For the text-containing cell, return its midpoint in [X, Y] coordinate format. 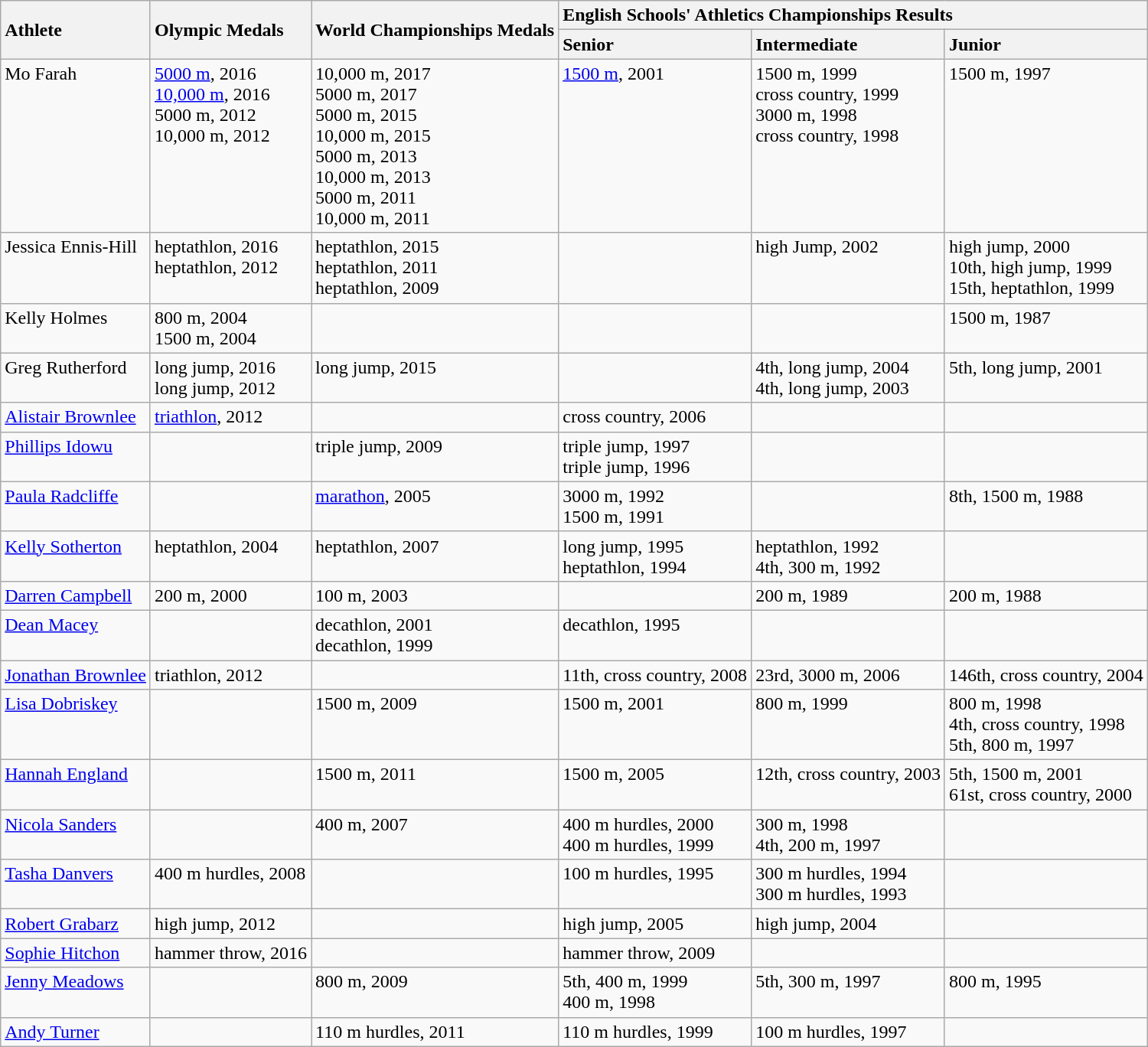
5th, 1500 m, 200161st, cross country, 2000 [1045, 785]
146th, cross country, 2004 [1045, 674]
5000 m, 2016 10,000 m, 2016 5000 m, 2012 10,000 m, 2012 [230, 145]
100 m hurdles, 1997 [848, 1032]
110 m hurdles, 1999 [655, 1032]
400 m, 2007 [435, 834]
triple jump, 1997 triple jump, 1996 [655, 456]
English Schools' Athletics Championships Results [853, 15]
800 m, 2009 [435, 992]
800 m, 1995 [1045, 992]
400 m hurdles, 2000 400 m hurdles, 1999 [655, 834]
1500 m, 1999 cross country, 1999 3000 m, 1998 cross country, 1998 [848, 145]
high jump, 2012 [230, 924]
1500 m, 2009 [435, 725]
long jump, 2016 long jump, 2012 [230, 378]
heptathlon, 2016 heptathlon, 2012 [230, 268]
Jonathan Brownlee [76, 674]
marathon, 2005 [435, 507]
100 m, 2003 [435, 595]
heptathlon, 2004 [230, 556]
Darren Campbell [76, 595]
300 m hurdles, 1994 300 m hurdles, 1993 [848, 885]
800 m, 19984th, cross country, 19985th, 800 m, 1997 [1045, 725]
high jump, 200010th, high jump, 199915th, heptathlon, 1999 [1045, 268]
high jump, 2004 [848, 924]
Kelly Sotherton [76, 556]
Phillips Idowu [76, 456]
3000 m, 1992 1500 m, 1991 [655, 507]
Kelly Holmes [76, 328]
Athlete [76, 30]
Hannah England [76, 785]
heptathlon, 2007 [435, 556]
5th, 400 m, 1999 400 m, 1998 [655, 992]
Paula Radcliffe [76, 507]
high jump, 2005 [655, 924]
Andy Turner [76, 1032]
Dean Macey [76, 635]
long jump, 1995 heptathlon, 1994 [655, 556]
World Championships Medals [435, 30]
cross country, 2006 [655, 417]
Robert Grabarz [76, 924]
100 m hurdles, 1995 [655, 885]
decathlon, 2001 decathlon, 1999 [435, 635]
200 m, 2000 [230, 595]
4th, long jump, 20044th, long jump, 2003 [848, 378]
Olympic Medals [230, 30]
heptathlon, 2015 heptathlon, 2011 heptathlon, 2009 [435, 268]
heptathlon, 19924th, 300 m, 1992 [848, 556]
Lisa Dobriskey [76, 725]
long jump, 2015 [435, 378]
23rd, 3000 m, 2006 [848, 674]
800 m, 2004 1500 m, 2004 [230, 328]
hammer throw, 2016 [230, 953]
Intermediate [848, 44]
Jenny Meadows [76, 992]
1500 m, 1997 [1045, 145]
1500 m, 2005 [655, 785]
110 m hurdles, 2011 [435, 1032]
Jessica Ennis-Hill [76, 268]
Greg Rutherford [76, 378]
decathlon, 1995 [655, 635]
1500 m, 2011 [435, 785]
Senior [655, 44]
200 m, 1988 [1045, 595]
5th, 300 m, 1997 [848, 992]
hammer throw, 2009 [655, 953]
400 m hurdles, 2008 [230, 885]
11th, cross country, 2008 [655, 674]
1500 m, 1987 [1045, 328]
8th, 1500 m, 1988 [1045, 507]
Mo Farah [76, 145]
12th, cross country, 2003 [848, 785]
Alistair Brownlee [76, 417]
300 m, 19984th, 200 m, 1997 [848, 834]
high Jump, 2002 [848, 268]
Tasha Danvers [76, 885]
Sophie Hitchon [76, 953]
200 m, 1989 [848, 595]
Junior [1045, 44]
800 m, 1999 [848, 725]
5th, long jump, 2001 [1045, 378]
Nicola Sanders [76, 834]
triple jump, 2009 [435, 456]
10,000 m, 2017 5000 m, 2017 5000 m, 2015 10,000 m, 2015 5000 m, 2013 10,000 m, 2013 5000 m, 2011 10,000 m, 2011 [435, 145]
